Capture the cell that displays the provided text and extract its [X, Y] central coordinate. 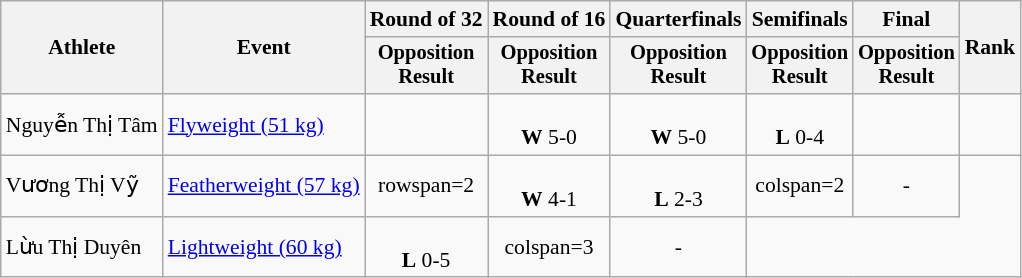
L 0-4 [800, 124]
L 2-3 [678, 186]
Round of 32 [426, 19]
Lừu Thị Duyên [82, 248]
rowspan=2 [426, 186]
Vương Thị Vỹ [82, 186]
W 4-1 [550, 186]
Semifinals [800, 19]
Nguyễn Thị Tâm [82, 124]
Event [264, 48]
Rank [990, 48]
colspan=3 [550, 248]
L 0-5 [426, 248]
Featherweight (57 kg) [264, 186]
Final [906, 19]
Lightweight (60 kg) [264, 248]
Round of 16 [550, 19]
Athlete [82, 48]
Flyweight (51 kg) [264, 124]
Quarterfinals [678, 19]
colspan=2 [800, 186]
